From the cell containing the given text, extract its center point as [X, Y] coordinate. 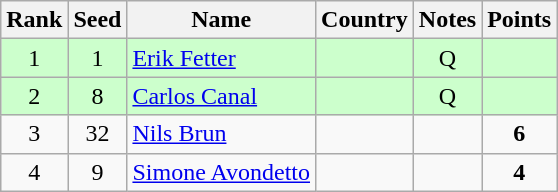
3 [34, 134]
Country [365, 20]
Carlos Canal [222, 96]
6 [520, 134]
9 [98, 172]
Nils Brun [222, 134]
8 [98, 96]
Seed [98, 20]
Simone Avondetto [222, 172]
32 [98, 134]
2 [34, 96]
Erik Fetter [222, 58]
Notes [447, 20]
Name [222, 20]
Rank [34, 20]
Points [520, 20]
